From the cell containing the given text, extract its center point as [X, Y] coordinate. 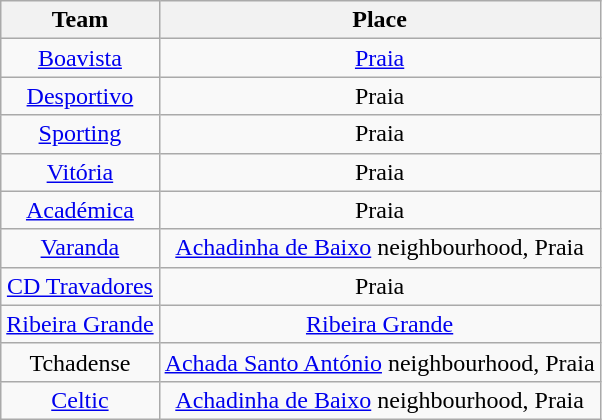
CD Travadores [80, 286]
Achada Santo António neighbourhood, Praia [380, 362]
Boavista [80, 58]
Vitória [80, 172]
Desportivo [80, 96]
Team [80, 20]
Varanda [80, 248]
Académica [80, 210]
Celtic [80, 400]
Sporting [80, 134]
Tchadense [80, 362]
Place [380, 20]
